Capture the cell that displays the provided text and extract its (x, y) central coordinate. 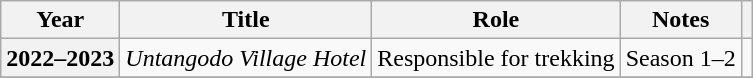
Notes (680, 20)
2022–2023 (60, 58)
Untangodo Village Hotel (246, 58)
Title (246, 20)
Season 1–2 (680, 58)
Responsible for trekking (496, 58)
Role (496, 20)
Year (60, 20)
